Return (x, y) of the center of cell containing provided text 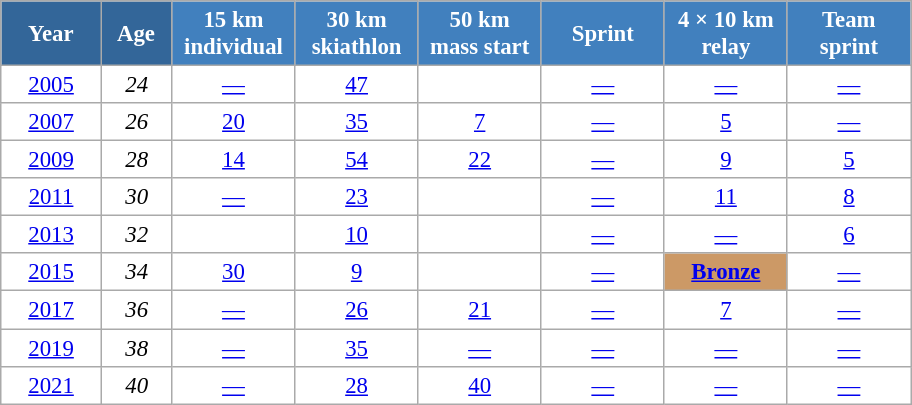
2013 (52, 235)
2011 (52, 197)
Year (52, 34)
Sprint (602, 34)
10 (356, 235)
36 (136, 310)
8 (848, 197)
Age (136, 34)
24 (136, 85)
2019 (52, 348)
30 km skiathlon (356, 34)
22 (480, 160)
2009 (52, 160)
21 (480, 310)
23 (356, 197)
38 (136, 348)
34 (136, 273)
2015 (52, 273)
Bronze (726, 273)
2005 (52, 85)
2017 (52, 310)
4 × 10 km relay (726, 34)
50 km mass start (480, 34)
54 (356, 160)
11 (726, 197)
32 (136, 235)
2007 (52, 122)
47 (356, 85)
Team sprint (848, 34)
6 (848, 235)
2021 (52, 385)
15 km individual (234, 34)
14 (234, 160)
20 (234, 122)
